Detect which cell encompasses the target text, then output its [X, Y] center coordinate. 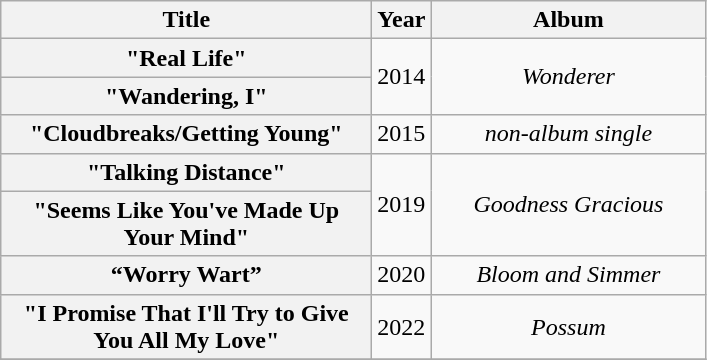
Album [568, 20]
non-album single [568, 134]
2019 [402, 204]
"Cloudbreaks/Getting Young" [186, 134]
"Real Life" [186, 58]
Title [186, 20]
"Wandering, I" [186, 96]
“Worry Wart” [186, 275]
Wonderer [568, 77]
"Seems Like You've Made Up Your Mind" [186, 224]
Goodness Gracious [568, 204]
"Talking Distance" [186, 172]
2015 [402, 134]
2014 [402, 77]
Possum [568, 326]
"I Promise That I'll Try to Give You All My Love" [186, 326]
2020 [402, 275]
Year [402, 20]
2022 [402, 326]
Bloom and Simmer [568, 275]
